Extract the [x, y] coordinate from the center of the cell holding the provided text.  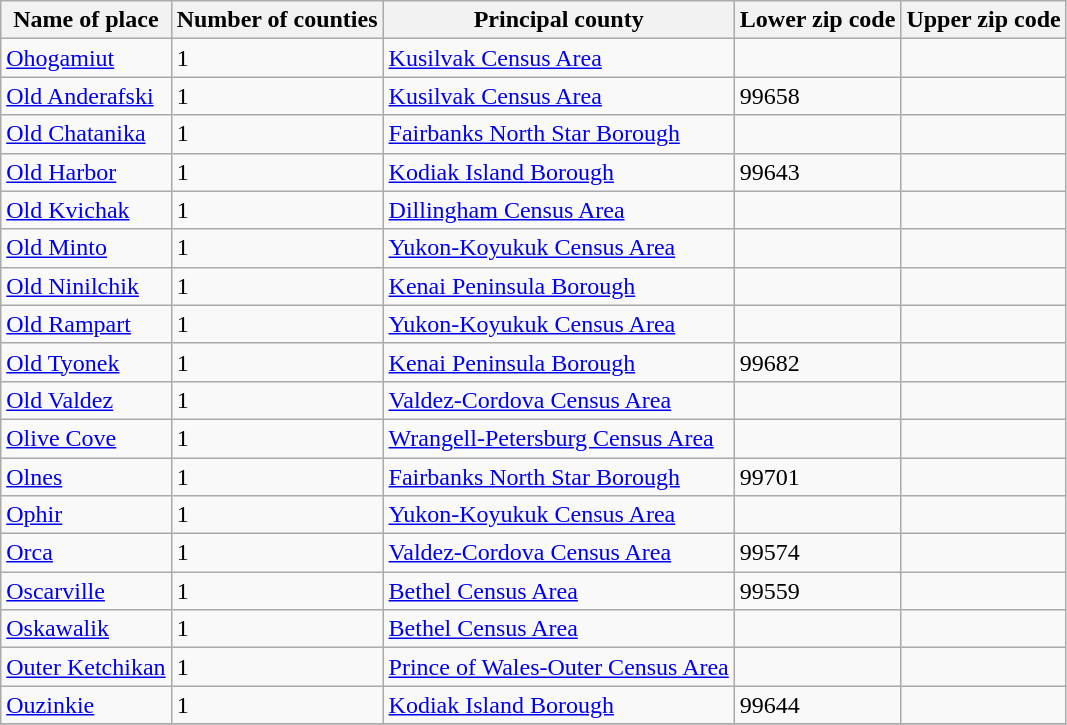
Wrangell-Petersburg Census Area [558, 438]
99701 [818, 477]
Dillingham Census Area [558, 210]
Olnes [86, 477]
Old Chatanika [86, 134]
Ouzinkie [86, 705]
Old Kvichak [86, 210]
Name of place [86, 20]
Oscarville [86, 591]
Lower zip code [818, 20]
Ohogamiut [86, 58]
Principal county [558, 20]
Number of counties [277, 20]
Orca [86, 553]
99682 [818, 362]
99644 [818, 705]
Olive Cove [86, 438]
Prince of Wales-Outer Census Area [558, 667]
Old Rampart [86, 324]
Outer Ketchikan [86, 667]
Old Ninilchik [86, 286]
Old Valdez [86, 400]
Old Harbor [86, 172]
Oskawalik [86, 629]
99559 [818, 591]
Old Anderafski [86, 96]
Ophir [86, 515]
Upper zip code [984, 20]
99643 [818, 172]
99658 [818, 96]
Old Tyonek [86, 362]
Old Minto [86, 248]
99574 [818, 553]
